Scan for the cell matching the given text and deliver its [x, y] coordinate at center. 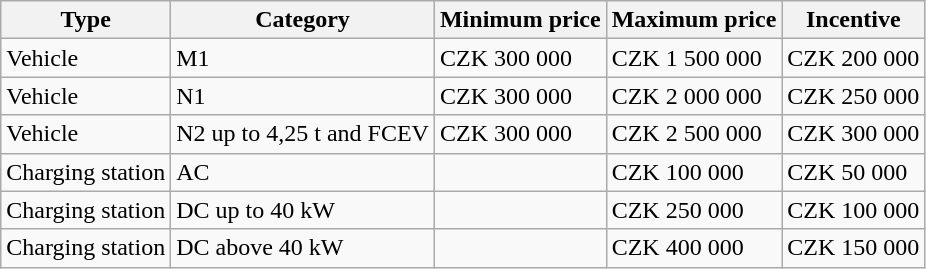
DC above 40 kW [303, 248]
CZK 2 500 000 [694, 134]
AC [303, 172]
CZK 200 000 [854, 58]
Maximum price [694, 20]
CZK 50 000 [854, 172]
Incentive [854, 20]
Minimum price [520, 20]
CZK 2 000 000 [694, 96]
CZK 1 500 000 [694, 58]
CZK 150 000 [854, 248]
N1 [303, 96]
N2 up to 4,25 t and FCEV [303, 134]
Category [303, 20]
CZK 400 000 [694, 248]
M1 [303, 58]
DC up to 40 kW [303, 210]
Type [86, 20]
